Determine the [X, Y] coordinate at the center of the cell enclosing the given text.  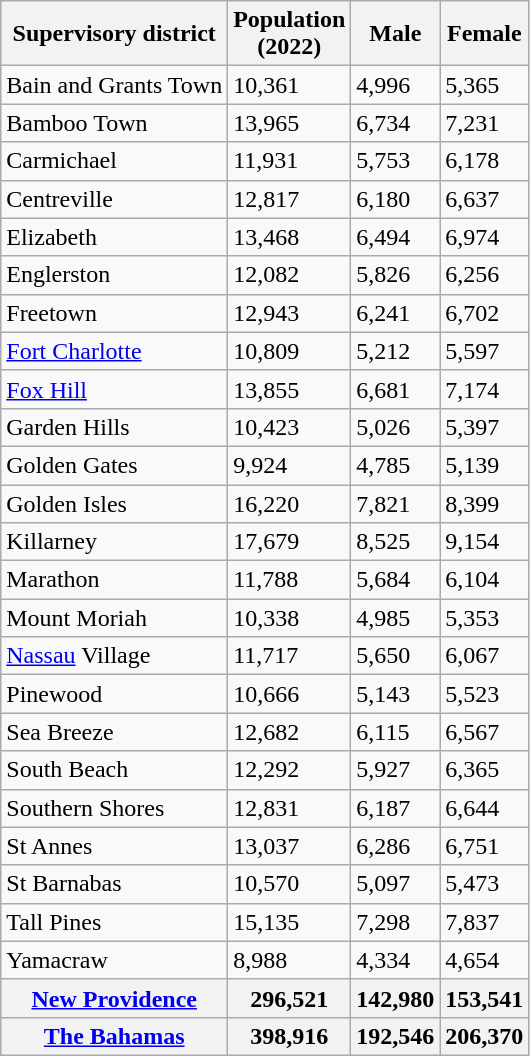
11,788 [290, 580]
Female [484, 34]
4,334 [396, 960]
6,178 [484, 161]
4,785 [396, 465]
St Annes [114, 846]
9,924 [290, 465]
Sea Breeze [114, 732]
7,174 [484, 389]
New Providence [114, 998]
5,826 [396, 275]
8,525 [396, 542]
Population(2022) [290, 34]
Golden Isles [114, 503]
11,717 [290, 656]
5,927 [396, 770]
6,241 [396, 313]
7,837 [484, 922]
398,916 [290, 1036]
Tall Pines [114, 922]
12,817 [290, 199]
6,180 [396, 199]
7,821 [396, 503]
6,567 [484, 732]
5,473 [484, 884]
6,637 [484, 199]
Killarney [114, 542]
5,397 [484, 427]
5,365 [484, 85]
Nassau Village [114, 656]
17,679 [290, 542]
7,298 [396, 922]
Fort Charlotte [114, 351]
13,468 [290, 237]
12,943 [290, 313]
Supervisory district [114, 34]
6,256 [484, 275]
10,423 [290, 427]
Yamacraw [114, 960]
4,985 [396, 618]
11,931 [290, 161]
6,751 [484, 846]
6,104 [484, 580]
5,753 [396, 161]
5,097 [396, 884]
12,082 [290, 275]
6,644 [484, 808]
South Beach [114, 770]
Englerston [114, 275]
The Bahamas [114, 1036]
206,370 [484, 1036]
Southern Shores [114, 808]
192,546 [396, 1036]
5,684 [396, 580]
296,521 [290, 998]
Carmichael [114, 161]
5,143 [396, 694]
Elizabeth [114, 237]
9,154 [484, 542]
13,855 [290, 389]
St Barnabas [114, 884]
6,115 [396, 732]
5,353 [484, 618]
Centreville [114, 199]
5,597 [484, 351]
13,965 [290, 123]
Bamboo Town [114, 123]
Garden Hills [114, 427]
Pinewood [114, 694]
Marathon [114, 580]
142,980 [396, 998]
Bain and Grants Town [114, 85]
4,996 [396, 85]
5,026 [396, 427]
7,231 [484, 123]
10,809 [290, 351]
Male [396, 34]
16,220 [290, 503]
8,988 [290, 960]
13,037 [290, 846]
5,650 [396, 656]
6,187 [396, 808]
6,067 [484, 656]
8,399 [484, 503]
12,831 [290, 808]
12,682 [290, 732]
6,974 [484, 237]
Fox Hill [114, 389]
6,286 [396, 846]
15,135 [290, 922]
6,681 [396, 389]
6,702 [484, 313]
6,734 [396, 123]
10,666 [290, 694]
Golden Gates [114, 465]
5,212 [396, 351]
6,494 [396, 237]
5,523 [484, 694]
12,292 [290, 770]
153,541 [484, 998]
10,361 [290, 85]
10,338 [290, 618]
5,139 [484, 465]
Freetown [114, 313]
10,570 [290, 884]
6,365 [484, 770]
4,654 [484, 960]
Mount Moriah [114, 618]
